Locate the cell with the specified text and output its [X, Y] center coordinate. 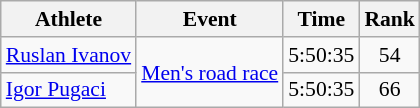
Men's road race [210, 72]
Event [210, 19]
Ruslan Ivanov [68, 55]
66 [390, 90]
54 [390, 55]
Time [321, 19]
Igor Pugaci [68, 90]
Athlete [68, 19]
Rank [390, 19]
